Find where the given text appears and provide that cell's center as (x, y) coordinate. 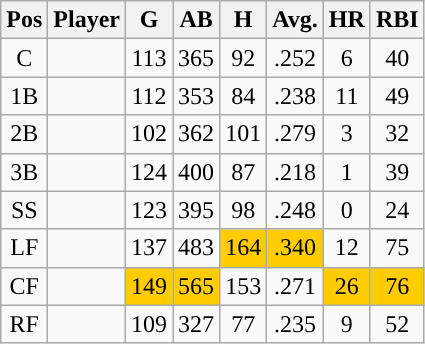
G (150, 20)
11 (346, 96)
124 (150, 172)
92 (244, 58)
3 (346, 134)
1B (24, 96)
Pos (24, 20)
102 (150, 134)
362 (196, 134)
32 (397, 134)
H (244, 20)
353 (196, 96)
87 (244, 172)
84 (244, 96)
RBI (397, 20)
C (24, 58)
365 (196, 58)
Avg. (296, 20)
75 (397, 248)
24 (397, 210)
SS (24, 210)
.238 (296, 96)
327 (196, 324)
137 (150, 248)
101 (244, 134)
.235 (296, 324)
6 (346, 58)
164 (244, 248)
.218 (296, 172)
2B (24, 134)
113 (150, 58)
565 (196, 286)
77 (244, 324)
40 (397, 58)
395 (196, 210)
26 (346, 286)
HR (346, 20)
1 (346, 172)
Player (87, 20)
49 (397, 96)
.340 (296, 248)
.279 (296, 134)
.271 (296, 286)
52 (397, 324)
153 (244, 286)
.252 (296, 58)
112 (150, 96)
.248 (296, 210)
LF (24, 248)
400 (196, 172)
RF (24, 324)
76 (397, 286)
12 (346, 248)
123 (150, 210)
483 (196, 248)
98 (244, 210)
39 (397, 172)
3B (24, 172)
149 (150, 286)
9 (346, 324)
AB (196, 20)
0 (346, 210)
CF (24, 286)
109 (150, 324)
